Search for the cell housing the specified text and yield its [x, y] center coordinate. 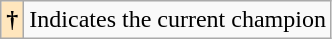
† [12, 20]
Indicates the current champion [178, 20]
